From the cell containing the given text, extract its center point as (X, Y) coordinate. 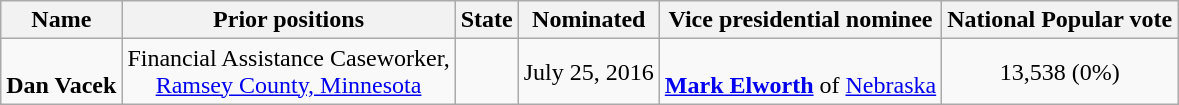
July 25, 2016 (588, 72)
Name (62, 20)
Mark Elworth of Nebraska (800, 72)
13,538 (0%) (1060, 72)
Vice presidential nominee (800, 20)
National Popular vote (1060, 20)
Prior positions (288, 20)
Nominated (588, 20)
State (486, 20)
Dan Vacek (62, 72)
Financial Assistance Caseworker,Ramsey County, Minnesota (288, 72)
